Locate the cell with the specified text and output its (x, y) center coordinate. 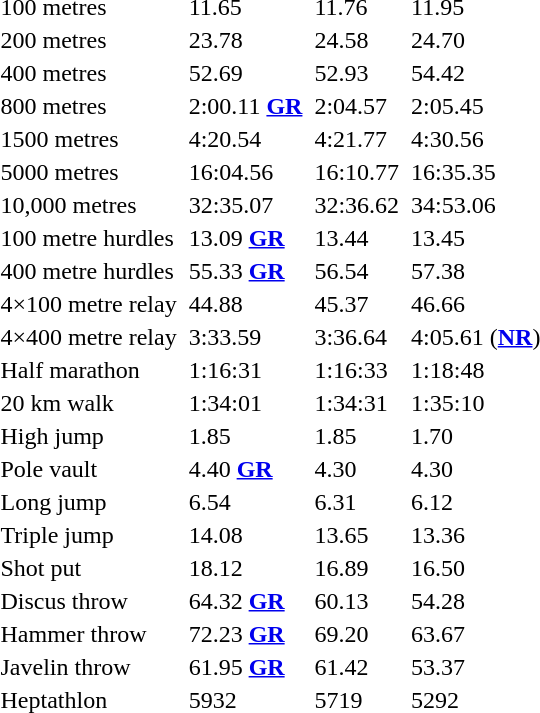
4:20.54 (246, 139)
2:04.57 (357, 106)
13.65 (357, 535)
52.93 (357, 73)
13.44 (357, 238)
23.78 (246, 40)
52.69 (246, 73)
1:34:01 (246, 403)
3:36.64 (357, 337)
2:00.11 GR (246, 106)
14.08 (246, 535)
18.12 (246, 568)
45.37 (357, 304)
24.58 (357, 40)
32:35.07 (246, 205)
3:33.59 (246, 337)
13.09 GR (246, 238)
16:04.56 (246, 172)
61.95 GR (246, 667)
6.54 (246, 502)
44.88 (246, 304)
1:16:31 (246, 370)
60.13 (357, 601)
4.30 (357, 469)
64.32 GR (246, 601)
1:16:33 (357, 370)
61.42 (357, 667)
55.33 GR (246, 271)
72.23 GR (246, 634)
6.31 (357, 502)
56.54 (357, 271)
32:36.62 (357, 205)
4.40 GR (246, 469)
1:34:31 (357, 403)
16.89 (357, 568)
69.20 (357, 634)
16:10.77 (357, 172)
4:21.77 (357, 139)
